For the text-containing cell, return its midpoint in (x, y) coordinate format. 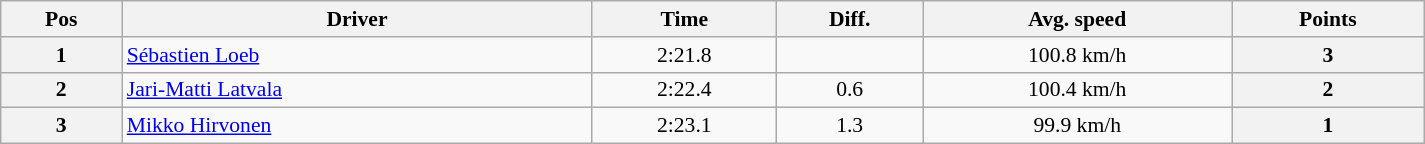
2:21.8 (684, 55)
Pos (62, 19)
Jari-Matti Latvala (358, 90)
0.6 (850, 90)
Time (684, 19)
Driver (358, 19)
Sébastien Loeb (358, 55)
100.4 km/h (1078, 90)
Avg. speed (1078, 19)
99.9 km/h (1078, 126)
Mikko Hirvonen (358, 126)
2:22.4 (684, 90)
Diff. (850, 19)
2:23.1 (684, 126)
Points (1328, 19)
1.3 (850, 126)
100.8 km/h (1078, 55)
